Pinpoint the cell where the given text exists, returning its (X, Y) midpoint coordinate. 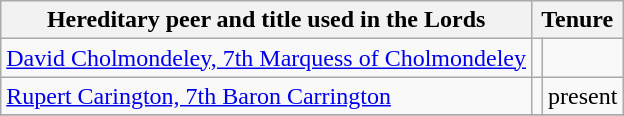
David Cholmondeley, 7th Marquess of Cholmondeley (266, 58)
Tenure (578, 20)
present (583, 96)
Hereditary peer and title used in the Lords (266, 20)
Rupert Carington, 7th Baron Carrington (266, 96)
